Detect which cell encompasses the target text, then output its (x, y) center coordinate. 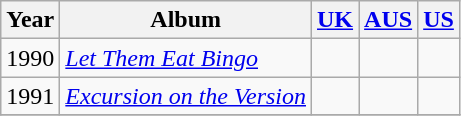
Year (30, 20)
Excursion on the Version (186, 96)
1991 (30, 96)
Album (186, 20)
AUS (388, 20)
UK (336, 20)
Let Them Eat Bingo (186, 58)
US (439, 20)
1990 (30, 58)
